Scan for the cell matching the given text and deliver its [X, Y] coordinate at center. 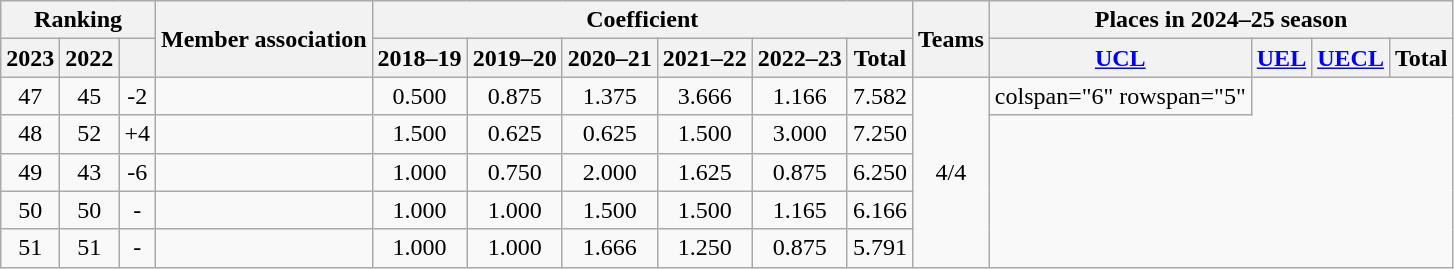
1.250 [704, 248]
+4 [138, 134]
43 [90, 172]
Member association [264, 39]
2018–19 [420, 58]
47 [30, 96]
3.000 [800, 134]
5.791 [880, 248]
45 [90, 96]
2020–21 [610, 58]
2019–20 [514, 58]
49 [30, 172]
7.250 [880, 134]
48 [30, 134]
-2 [138, 96]
1.666 [610, 248]
Teams [950, 39]
2022–23 [800, 58]
2022 [90, 58]
2.000 [610, 172]
1.165 [800, 210]
52 [90, 134]
3.666 [704, 96]
1.625 [704, 172]
Coefficient [642, 20]
1.166 [800, 96]
6.166 [880, 210]
7.582 [880, 96]
1.375 [610, 96]
Places in 2024–25 season [1221, 20]
0.750 [514, 172]
Ranking [78, 20]
UECL [1351, 58]
2023 [30, 58]
0.500 [420, 96]
UEL [1281, 58]
6.250 [880, 172]
4/4 [950, 172]
-6 [138, 172]
UCL [1120, 58]
2021–22 [704, 58]
colspan="6" rowspan="5" [1120, 96]
